Scan for the cell matching the given text and deliver its [x, y] coordinate at center. 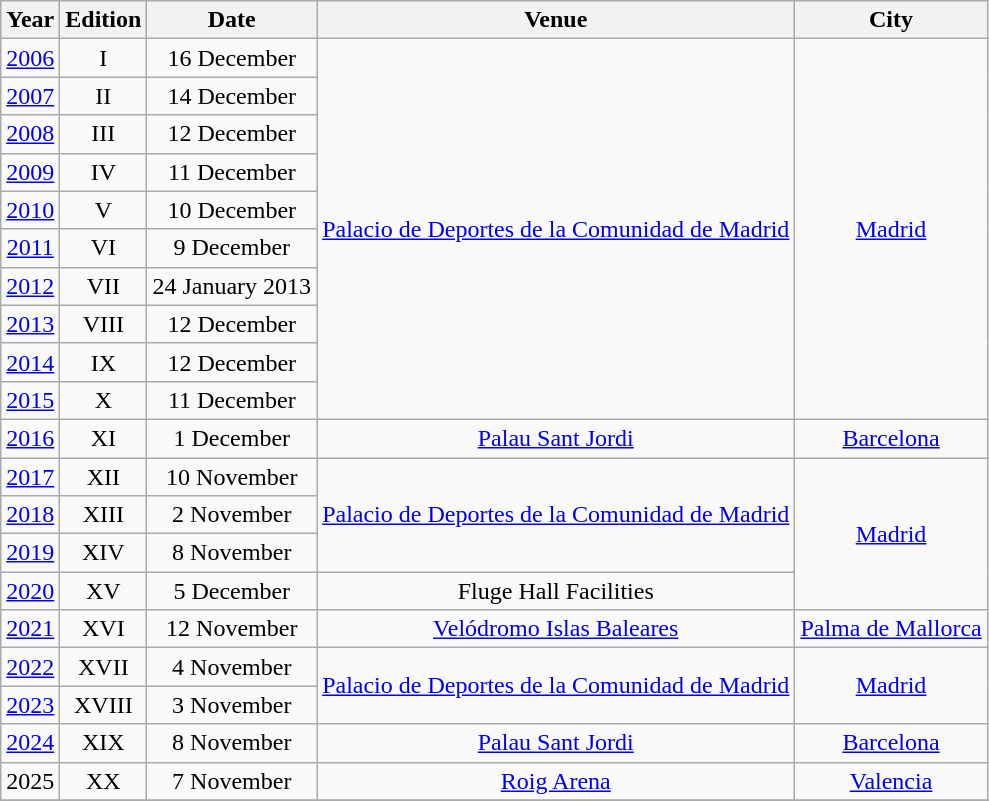
VIII [104, 324]
Year [30, 20]
XV [104, 591]
2014 [30, 362]
5 December [232, 591]
2013 [30, 324]
2009 [30, 172]
VII [104, 286]
10 December [232, 210]
2 November [232, 515]
Valencia [891, 781]
XII [104, 477]
Roig Arena [556, 781]
XVII [104, 667]
2010 [30, 210]
2024 [30, 743]
XVIII [104, 705]
12 November [232, 629]
Date [232, 20]
2018 [30, 515]
2008 [30, 134]
XI [104, 438]
City [891, 20]
2017 [30, 477]
24 January 2013 [232, 286]
IX [104, 362]
2006 [30, 58]
Venue [556, 20]
VI [104, 248]
7 November [232, 781]
XVI [104, 629]
2015 [30, 400]
XIX [104, 743]
2021 [30, 629]
16 December [232, 58]
2012 [30, 286]
Fluge Hall Facilities [556, 591]
2020 [30, 591]
2016 [30, 438]
XIV [104, 553]
9 December [232, 248]
V [104, 210]
XIII [104, 515]
Velódromo Islas Baleares [556, 629]
Palma de Mallorca [891, 629]
X [104, 400]
10 November [232, 477]
1 December [232, 438]
3 November [232, 705]
2007 [30, 96]
2022 [30, 667]
2011 [30, 248]
2025 [30, 781]
I [104, 58]
14 December [232, 96]
2019 [30, 553]
III [104, 134]
IV [104, 172]
II [104, 96]
4 November [232, 667]
2023 [30, 705]
Edition [104, 20]
XX [104, 781]
